Extract the [x, y] coordinate from the center of the cell holding the provided text.  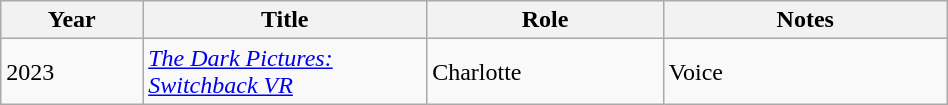
Charlotte [546, 72]
Voice [805, 72]
2023 [72, 72]
Role [546, 20]
Notes [805, 20]
The Dark Pictures: Switchback VR [285, 72]
Year [72, 20]
Title [285, 20]
